Find where the given text appears and provide that cell's center as (x, y) coordinate. 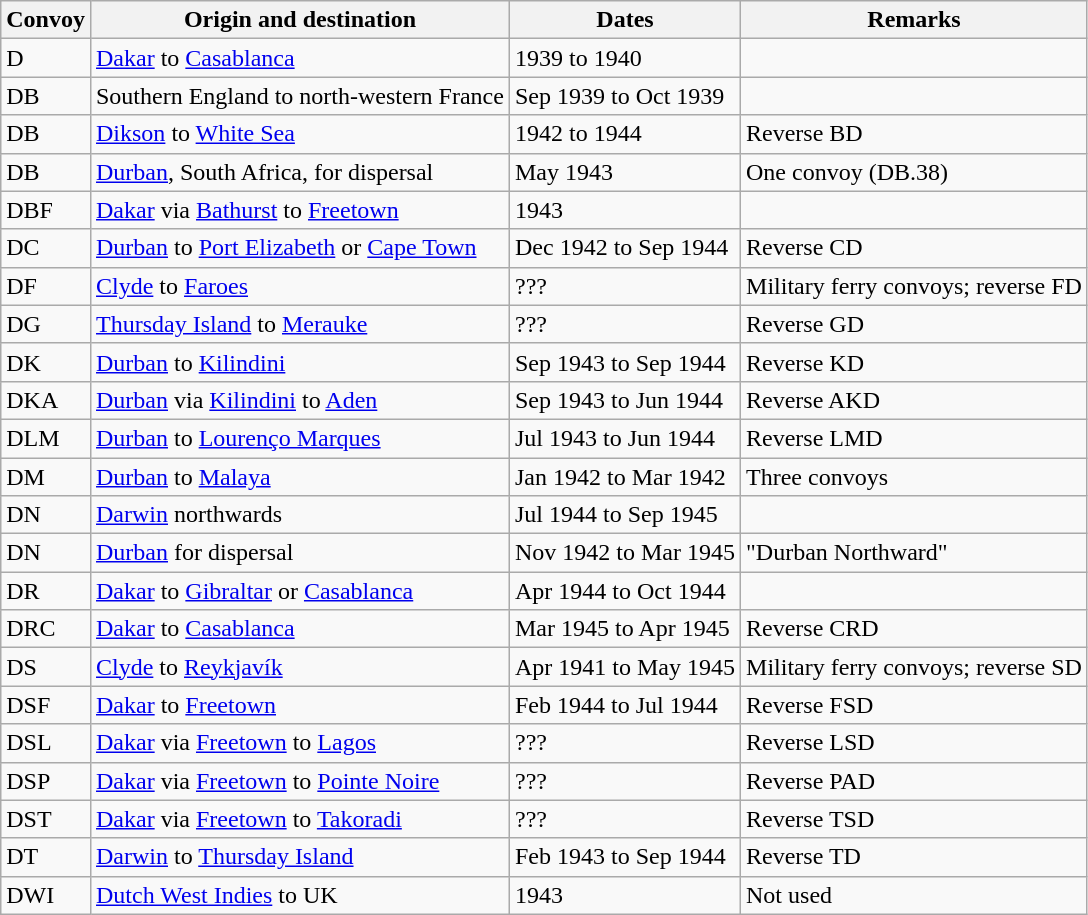
DS (46, 667)
Feb 1943 to Sep 1944 (624, 857)
Durban to Port Elizabeth or Cape Town (300, 248)
Darwin to Thursday Island (300, 857)
"Durban Northward" (914, 553)
Reverse KD (914, 362)
Dakar to Freetown (300, 705)
Reverse AKD (914, 400)
Reverse PAD (914, 781)
Jul 1943 to Jun 1944 (624, 438)
Dutch West Indies to UK (300, 895)
DKA (46, 400)
Dates (624, 20)
Durban for dispersal (300, 553)
Military ferry convoys; reverse FD (914, 286)
Clyde to Reykjavík (300, 667)
Nov 1942 to Mar 1945 (624, 553)
DSP (46, 781)
Reverse GD (914, 324)
Dakar via Freetown to Pointe Noire (300, 781)
Feb 1944 to Jul 1944 (624, 705)
Durban to Malaya (300, 477)
Dakar via Bathurst to Freetown (300, 210)
Dakar via Freetown to Takoradi (300, 819)
Durban to Lourenço Marques (300, 438)
Mar 1945 to Apr 1945 (624, 629)
Reverse TD (914, 857)
One convoy (DB.38) (914, 172)
1942 to 1944 (624, 134)
DF (46, 286)
Jul 1944 to Sep 1945 (624, 515)
DST (46, 819)
Southern England to north-western France (300, 96)
May 1943 (624, 172)
D (46, 58)
Remarks (914, 20)
DG (46, 324)
Origin and destination (300, 20)
Military ferry convoys; reverse SD (914, 667)
Sep 1943 to Jun 1944 (624, 400)
Reverse CRD (914, 629)
Jan 1942 to Mar 1942 (624, 477)
Darwin northwards (300, 515)
DSF (46, 705)
DR (46, 591)
Thursday Island to Merauke (300, 324)
DWI (46, 895)
DK (46, 362)
Dakar to Gibraltar or Casablanca (300, 591)
Reverse CD (914, 248)
Reverse LMD (914, 438)
Sep 1943 to Sep 1944 (624, 362)
Reverse LSD (914, 743)
Apr 1944 to Oct 1944 (624, 591)
Three convoys (914, 477)
Reverse FSD (914, 705)
DLM (46, 438)
Reverse BD (914, 134)
Dec 1942 to Sep 1944 (624, 248)
Convoy (46, 20)
DSL (46, 743)
Durban via Kilindini to Aden (300, 400)
DT (46, 857)
Dikson to White Sea (300, 134)
Sep 1939 to Oct 1939 (624, 96)
Apr 1941 to May 1945 (624, 667)
Durban to Kilindini (300, 362)
1939 to 1940 (624, 58)
DBF (46, 210)
DM (46, 477)
Durban, South Africa, for dispersal (300, 172)
Dakar via Freetown to Lagos (300, 743)
DC (46, 248)
Not used (914, 895)
DRC (46, 629)
Clyde to Faroes (300, 286)
Reverse TSD (914, 819)
